Return [x, y] of the center of cell containing provided text 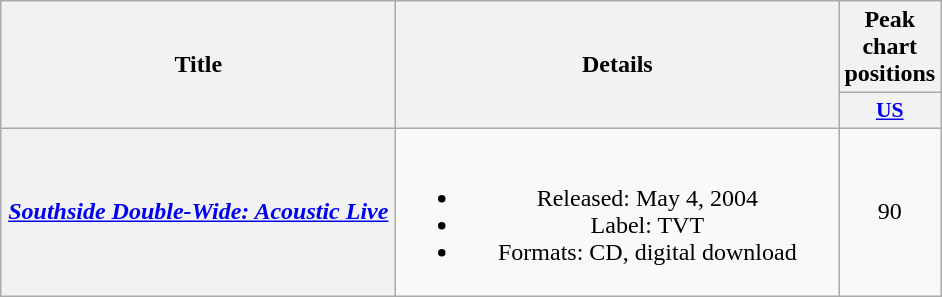
US [890, 111]
Released: May 4, 2004Label: TVTFormats: CD, digital download [618, 212]
Details [618, 65]
90 [890, 212]
Peak chart positions [890, 47]
Southside Double-Wide: Acoustic Live [198, 212]
Title [198, 65]
